Extract the (X, Y) coordinate from the center of the cell holding the provided text.  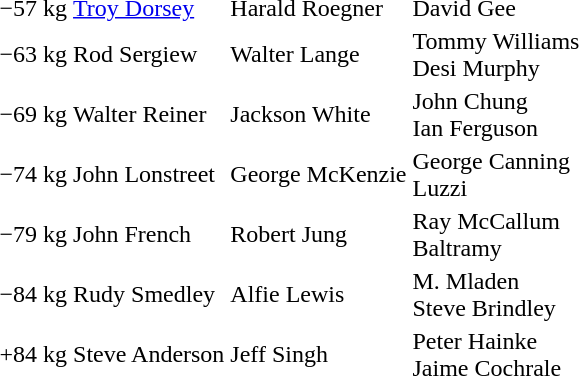
Walter Lange (318, 54)
Rod Sergiew (149, 54)
John Lonstreet (149, 174)
Robert Jung (318, 234)
Rudy Smedley (149, 294)
George McKenzie (318, 174)
John French (149, 234)
Walter Reiner (149, 114)
Alfie Lewis (318, 294)
Jackson White (318, 114)
